Find where the given text appears and provide that cell's center as [X, Y] coordinate. 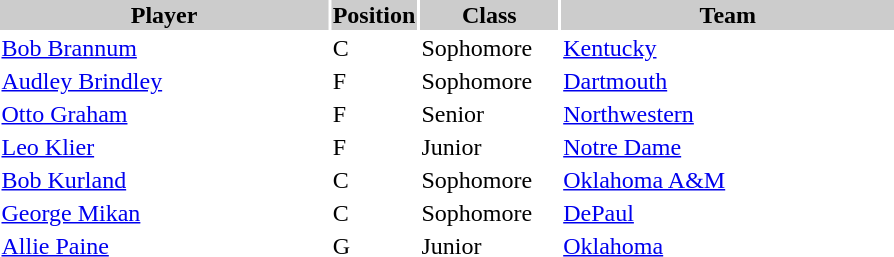
Oklahoma A&M [728, 180]
Audley Brindley [164, 81]
George Mikan [164, 213]
Otto Graham [164, 114]
Junior [490, 147]
Class [490, 15]
Bob Kurland [164, 180]
Leo Klier [164, 147]
DePaul [728, 213]
Notre Dame [728, 147]
Dartmouth [728, 81]
Player [164, 15]
Senior [490, 114]
Bob Brannum [164, 48]
Northwestern [728, 114]
Position [374, 15]
Team [728, 15]
Kentucky [728, 48]
